Detect which cell encompasses the target text, then output its [X, Y] center coordinate. 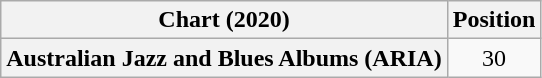
Australian Jazz and Blues Albums (ARIA) [224, 58]
Position [494, 20]
Chart (2020) [224, 20]
30 [494, 58]
